Output the (X, Y) coordinate of the center of the cell containing the given text.  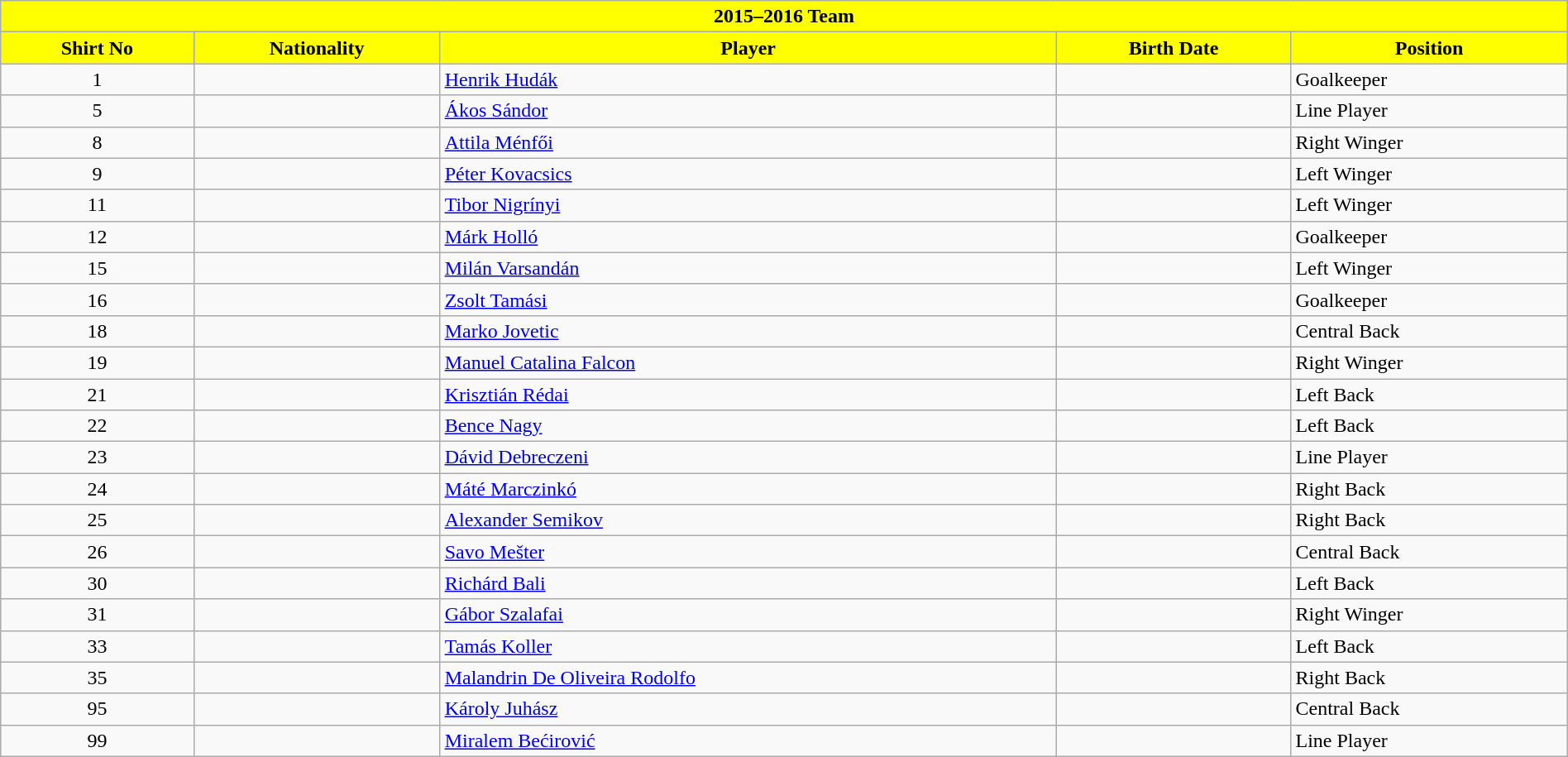
24 (98, 489)
Péter Kovacsics (748, 174)
Bence Nagy (748, 426)
Gábor Szalafai (748, 615)
Shirt No (98, 48)
11 (98, 205)
1 (98, 79)
30 (98, 583)
Máté Marczinkó (748, 489)
Player (748, 48)
12 (98, 237)
31 (98, 615)
5 (98, 111)
Alexander Semikov (748, 520)
23 (98, 458)
Milán Varsandán (748, 268)
18 (98, 331)
Tibor Nigrínyi (748, 205)
15 (98, 268)
Marko Jovetic (748, 331)
Krisztián Rédai (748, 395)
8 (98, 142)
Tamás Koller (748, 646)
Zsolt Tamási (748, 299)
Savo Mešter (748, 552)
Nationality (317, 48)
Károly Juhász (748, 709)
21 (98, 395)
Attila Ménfői (748, 142)
2015–2016 Team (784, 17)
26 (98, 552)
Miralem Bećirović (748, 740)
Ákos Sándor (748, 111)
16 (98, 299)
Richárd Bali (748, 583)
9 (98, 174)
33 (98, 646)
99 (98, 740)
95 (98, 709)
25 (98, 520)
Manuel Catalina Falcon (748, 362)
Henrik Hudák (748, 79)
Márk Holló (748, 237)
Dávid Debreczeni (748, 458)
Birth Date (1174, 48)
19 (98, 362)
Malandrin De Oliveira Rodolfo (748, 678)
Position (1429, 48)
35 (98, 678)
22 (98, 426)
